Output the [X, Y] coordinate of the center of the cell containing the given text.  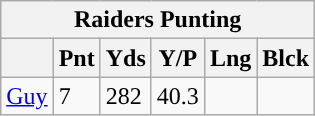
Raiders Punting [158, 20]
Blck [286, 58]
7 [76, 96]
282 [126, 96]
Y/P [178, 58]
Guy [27, 96]
Yds [126, 58]
Pnt [76, 58]
40.3 [178, 96]
Lng [230, 58]
